For the text-containing cell, return its midpoint in [X, Y] coordinate format. 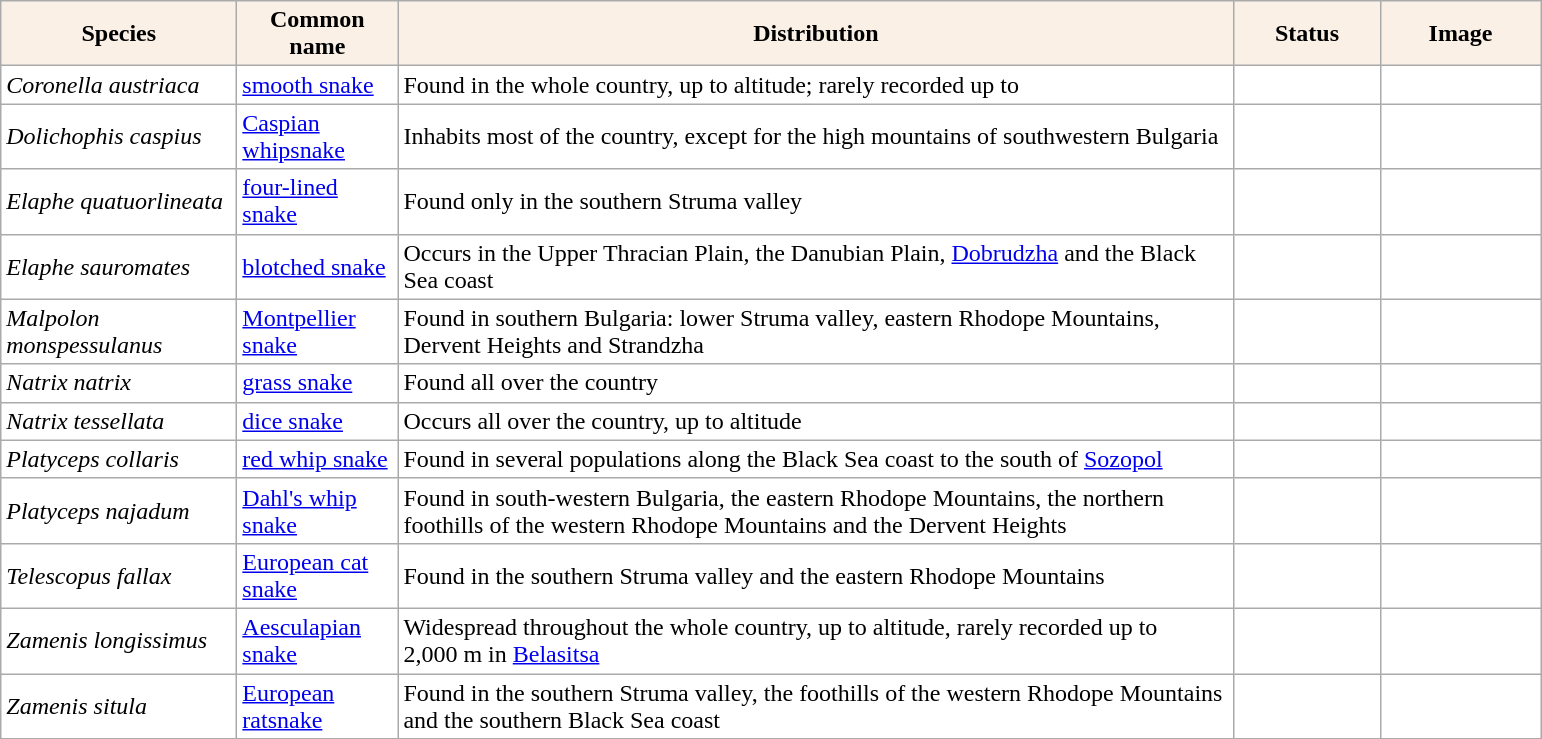
Platyceps najadum [119, 510]
Found in the whole country, up to altitude; rarely recorded up to [816, 85]
Elaphe sauromates [119, 266]
dice snake [318, 421]
Found only in the southern Struma valley [816, 202]
smooth snake [318, 85]
Distribution [816, 34]
Found in southern Bulgaria: lower Struma valley, eastern Rhodope Mountains, Dervent Heights and Strandzha [816, 332]
Inhabits most of the country, except for the high mountains of southwestern Bulgaria [816, 136]
Platyceps collaris [119, 459]
Elaphe quatuorlineata [119, 202]
grass snake [318, 383]
Natrix natrix [119, 383]
Natrix tessellata [119, 421]
four-lined snake [318, 202]
Found in south-western Bulgaria, the eastern Rhodope Mountains, the northern foothills of the western Rhodope Mountains and the Dervent Heights [816, 510]
Found in the southern Struma valley, the foothills of the western Rhodope Mountains and the southern Black Sea coast [816, 706]
Status [1307, 34]
Montpellier snake [318, 332]
Found in several populations along the Black Sea coast to the south of Sozopol [816, 459]
Aesculapian snake [318, 640]
Found in the southern Struma valley and the eastern Rhodope Mountains [816, 576]
Found all over the country [816, 383]
Zamenis situla [119, 706]
European ratsnake [318, 706]
Dahl's whip snake [318, 510]
Common name [318, 34]
red whip snake [318, 459]
Species [119, 34]
Image [1460, 34]
Telescopus fallax [119, 576]
European cat snake [318, 576]
Dolichophis caspius [119, 136]
Coronella austriaca [119, 85]
Occurs all over the country, up to altitude [816, 421]
Widespread throughout the whole country, up to altitude, rarely recorded up to 2,000 m in Belasitsa [816, 640]
Zamenis longissimus [119, 640]
Occurs in the Upper Thracian Plain, the Danubian Plain, Dobrudzha and the Black Sea coast [816, 266]
Caspian whipsnake [318, 136]
Malpolon monspessulanus [119, 332]
blotched snake [318, 266]
